Capture the cell that displays the provided text and extract its [X, Y] central coordinate. 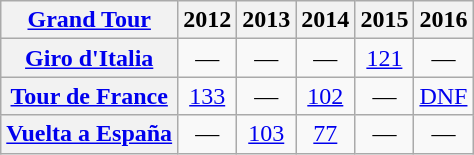
Giro d'Italia [90, 58]
2012 [208, 20]
2016 [444, 20]
DNF [444, 96]
Tour de France [90, 96]
102 [326, 96]
77 [326, 134]
133 [208, 96]
2014 [326, 20]
2015 [384, 20]
Vuelta a España [90, 134]
121 [384, 58]
Grand Tour [90, 20]
2013 [266, 20]
103 [266, 134]
